Scan for the cell matching the given text and deliver its [X, Y] coordinate at center. 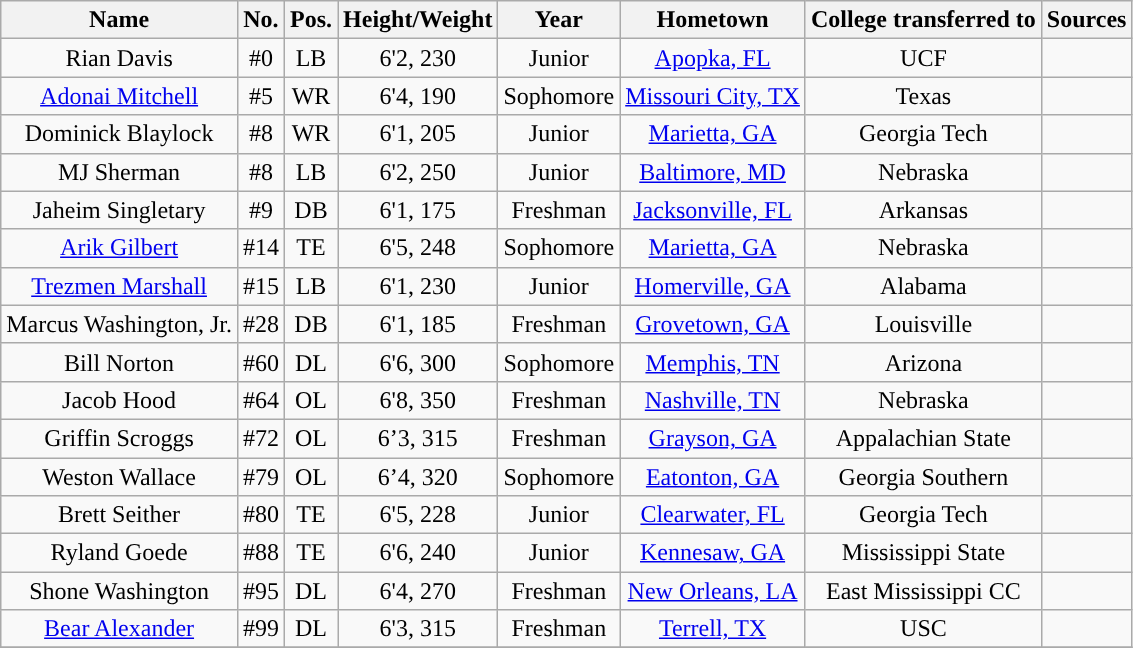
#28 [260, 324]
#79 [260, 477]
Missouri City, TX [713, 96]
Name [120, 20]
Clearwater, FL [713, 515]
Pos. [310, 20]
Dominick Blaylock [120, 134]
Jacksonville, FL [713, 210]
Marcus Washington, Jr. [120, 324]
#0 [260, 58]
Adonai Mitchell [120, 96]
Memphis, TN [713, 362]
Terrell, TX [713, 629]
6’3, 315 [418, 438]
6'1, 205 [418, 134]
#99 [260, 629]
#60 [260, 362]
#80 [260, 515]
#64 [260, 400]
6'1, 185 [418, 324]
#15 [260, 286]
Homerville, GA [713, 286]
Baltimore, MD [713, 172]
UCF [923, 58]
Kennesaw, GA [713, 553]
6'4, 270 [418, 591]
Grovetown, GA [713, 324]
6'4, 190 [418, 96]
Bill Norton [120, 362]
#5 [260, 96]
#72 [260, 438]
Jaheim Singletary [120, 210]
6'1, 175 [418, 210]
Georgia Southern [923, 477]
Texas [923, 96]
Arkansas [923, 210]
Bear Alexander [120, 629]
Arik Gilbert [120, 248]
Hometown [713, 20]
College transferred to [923, 20]
New Orleans, LA [713, 591]
Brett Seither [120, 515]
6'3, 315 [418, 629]
Shone Washington [120, 591]
6'1, 230 [418, 286]
Alabama [923, 286]
Griffin Scroggs [120, 438]
Grayson, GA [713, 438]
6'6, 300 [418, 362]
Ryland Goede [120, 553]
6'5, 228 [418, 515]
Appalachian State [923, 438]
No. [260, 20]
Sources [1086, 20]
Trezmen Marshall [120, 286]
#14 [260, 248]
6’4, 320 [418, 477]
USC [923, 629]
Weston Wallace [120, 477]
#9 [260, 210]
Eatonton, GA [713, 477]
#95 [260, 591]
Rian Davis [120, 58]
6'2, 230 [418, 58]
Louisville [923, 324]
Mississippi State [923, 553]
East Mississippi CC [923, 591]
Jacob Hood [120, 400]
Nashville, TN [713, 400]
Year [559, 20]
Height/Weight [418, 20]
Arizona [923, 362]
6'5, 248 [418, 248]
MJ Sherman [120, 172]
6'6, 240 [418, 553]
6'2, 250 [418, 172]
6'8, 350 [418, 400]
Apopka, FL [713, 58]
#88 [260, 553]
